Detect which cell encompasses the target text, then output its (x, y) center coordinate. 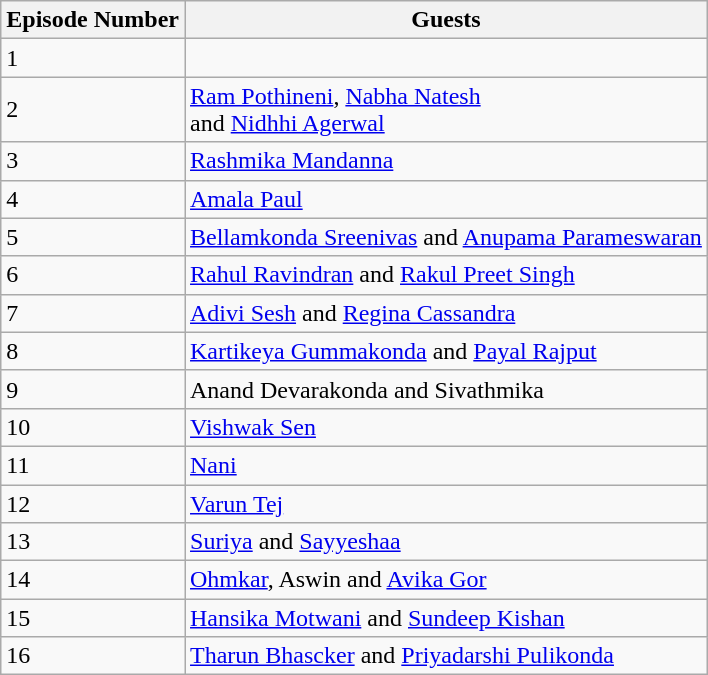
10 (93, 427)
13 (93, 542)
Hansika Motwani and Sundeep Kishan (446, 618)
Ram Pothineni, Nabha Nateshand Nidhhi Agerwal (446, 110)
16 (93, 656)
1 (93, 58)
Kartikeya Gummakonda and Payal Rajput (446, 351)
Suriya and Sayyeshaa (446, 542)
9 (93, 389)
3 (93, 161)
8 (93, 351)
14 (93, 580)
Tharun Bhascker and Priyadarshi Pulikonda (446, 656)
Episode Number (93, 20)
15 (93, 618)
Rahul Ravindran and Rakul Preet Singh (446, 275)
Ohmkar, Aswin and Avika Gor (446, 580)
Bellamkonda Sreenivas and Anupama Parameswaran (446, 237)
5 (93, 237)
12 (93, 503)
Amala Paul (446, 199)
Nani (446, 465)
Rashmika Mandanna (446, 161)
Adivi Sesh and Regina Cassandra (446, 313)
6 (93, 275)
7 (93, 313)
Anand Devarakonda and Sivathmika (446, 389)
2 (93, 110)
4 (93, 199)
Vishwak Sen (446, 427)
Guests (446, 20)
Varun Tej (446, 503)
11 (93, 465)
